Output the (X, Y) coordinate of the center of the cell containing the given text.  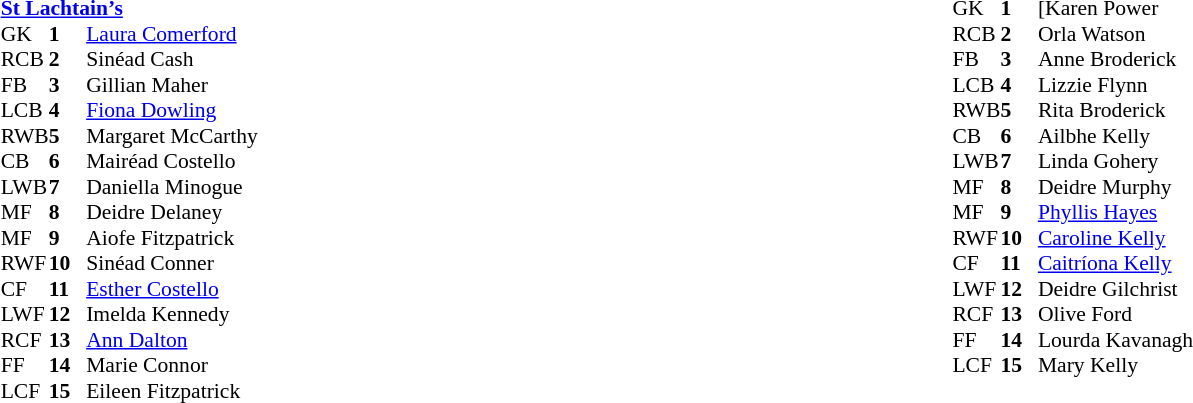
GK (25, 34)
LCF (976, 365)
Gillian Maher (172, 85)
Deidre Gilchrist (1116, 289)
1 (68, 34)
Caitríona Kelly (1116, 263)
Anne Broderick (1116, 59)
Ailbhe Kelly (1116, 136)
Mary Kelly (1116, 365)
Rita Broderick (1116, 111)
Daniella Minogue (172, 187)
Sinéad Conner (172, 263)
Linda Gohery (1116, 161)
Fiona Dowling (172, 111)
Deidre Delaney (172, 213)
15 (1019, 365)
Ann Dalton (172, 340)
Phyllis Hayes (1116, 213)
Esther Costello (172, 289)
Margaret McCarthy (172, 136)
Orla Watson (1116, 34)
Mairéad Costello (172, 161)
Aiofe Fitzpatrick (172, 238)
Marie Connor (172, 365)
Imelda Kennedy (172, 315)
Olive Ford (1116, 315)
Lourda Kavanagh (1116, 340)
Sinéad Cash (172, 59)
Laura Comerford (172, 34)
Caroline Kelly (1116, 238)
Lizzie Flynn (1116, 85)
Deidre Murphy (1116, 187)
